Scan for the cell matching the given text and deliver its (X, Y) coordinate at center. 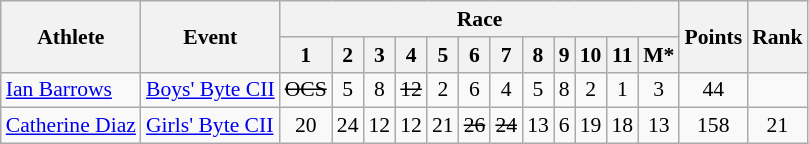
18 (622, 126)
9 (564, 55)
158 (713, 126)
26 (475, 126)
OCS (306, 90)
Race (480, 19)
Athlete (71, 36)
M* (658, 55)
11 (622, 55)
Boys' Byte CII (210, 90)
20 (306, 126)
Rank (778, 36)
Points (713, 36)
10 (591, 55)
19 (591, 126)
Event (210, 36)
7 (506, 55)
Catherine Diaz (71, 126)
44 (713, 90)
Girls' Byte CII (210, 126)
Ian Barrows (71, 90)
